Pinpoint the cell where the given text exists, returning its (X, Y) midpoint coordinate. 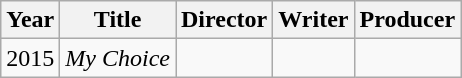
Producer (408, 20)
2015 (30, 58)
Title (118, 20)
My Choice (118, 58)
Year (30, 20)
Writer (314, 20)
Director (224, 20)
